Determine the [X, Y] coordinate at the center of the cell enclosing the given text.  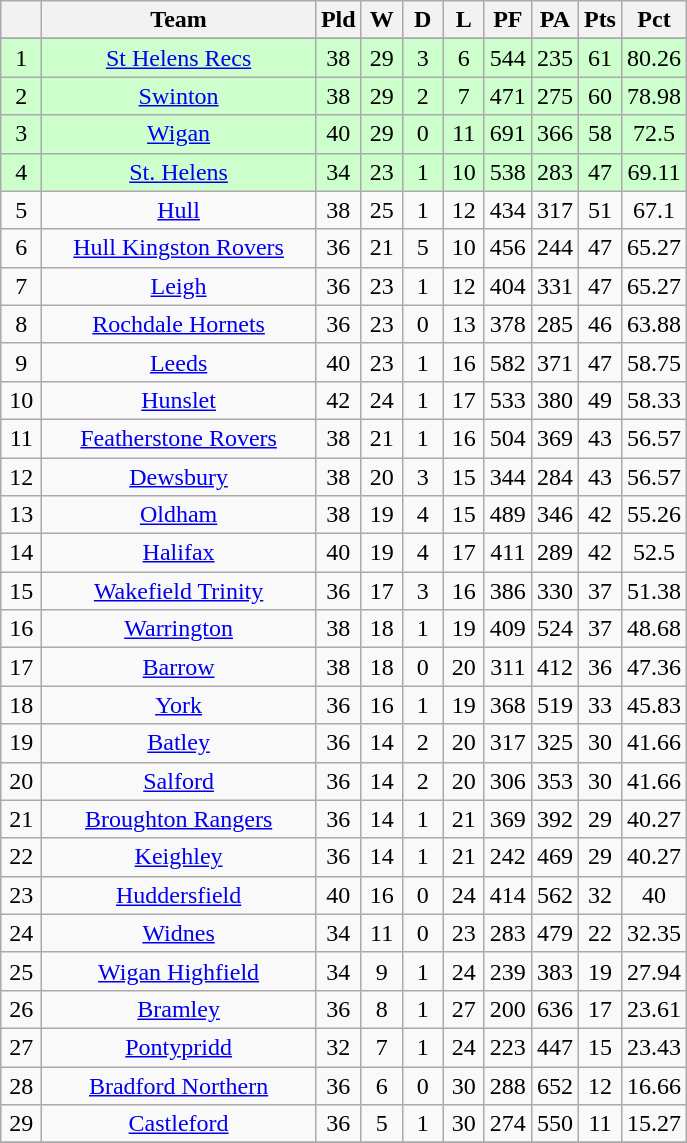
306 [508, 781]
49 [600, 400]
344 [508, 477]
288 [508, 1085]
Hull [179, 210]
Dewsbury [179, 477]
Pontypridd [179, 1047]
16.66 [654, 1085]
652 [554, 1085]
51.38 [654, 591]
330 [554, 591]
274 [508, 1124]
411 [508, 553]
Huddersfield [179, 895]
15.27 [654, 1124]
386 [508, 591]
48.68 [654, 629]
32.35 [654, 933]
Oldham [179, 515]
Widnes [179, 933]
200 [508, 1009]
456 [508, 248]
63.88 [654, 324]
378 [508, 324]
Broughton Rangers [179, 819]
Leeds [179, 362]
346 [554, 515]
Hull Kingston Rovers [179, 248]
550 [554, 1124]
479 [554, 933]
331 [554, 286]
60 [600, 96]
23.43 [654, 1047]
80.26 [654, 58]
Wakefield Trinity [179, 591]
311 [508, 667]
Bradford Northern [179, 1085]
47.36 [654, 667]
55.26 [654, 515]
46 [600, 324]
Team [179, 20]
239 [508, 971]
St. Helens [179, 172]
275 [554, 96]
Warrington [179, 629]
51 [600, 210]
York [179, 705]
33 [600, 705]
St Helens Recs [179, 58]
26 [22, 1009]
52.5 [654, 553]
325 [554, 743]
Hunslet [179, 400]
533 [508, 400]
471 [508, 96]
519 [554, 705]
244 [554, 248]
242 [508, 857]
447 [554, 1047]
414 [508, 895]
489 [508, 515]
Bramley [179, 1009]
61 [600, 58]
404 [508, 286]
Wigan Highfield [179, 971]
W [382, 20]
27.94 [654, 971]
371 [554, 362]
538 [508, 172]
284 [554, 477]
Swinton [179, 96]
D [422, 20]
Barrow [179, 667]
L [464, 20]
Wigan [179, 134]
380 [554, 400]
PF [508, 20]
368 [508, 705]
Featherstone Rovers [179, 438]
78.98 [654, 96]
Castleford [179, 1124]
Batley [179, 743]
636 [554, 1009]
45.83 [654, 705]
383 [554, 971]
524 [554, 629]
69.11 [654, 172]
223 [508, 1047]
392 [554, 819]
582 [508, 362]
72.5 [654, 134]
Pct [654, 20]
Pld [338, 20]
58 [600, 134]
Salford [179, 781]
Pts [600, 20]
289 [554, 553]
366 [554, 134]
412 [554, 667]
544 [508, 58]
58.33 [654, 400]
562 [554, 895]
Rochdale Hornets [179, 324]
Halifax [179, 553]
285 [554, 324]
469 [554, 857]
434 [508, 210]
Leigh [179, 286]
23.61 [654, 1009]
Keighley [179, 857]
353 [554, 781]
28 [22, 1085]
691 [508, 134]
409 [508, 629]
235 [554, 58]
67.1 [654, 210]
PA [554, 20]
504 [508, 438]
58.75 [654, 362]
